Capture the cell that displays the provided text and extract its (X, Y) central coordinate. 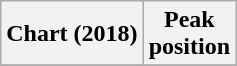
Peak position (189, 34)
Chart (2018) (72, 34)
